From the cell containing the given text, extract its center point as [x, y] coordinate. 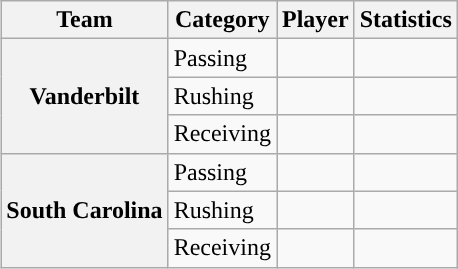
Vanderbilt [84, 96]
Team [84, 20]
Statistics [406, 20]
Category [222, 20]
Player [315, 20]
South Carolina [84, 210]
